Provide the [X, Y] coordinate of the cell's center where the given text is located.  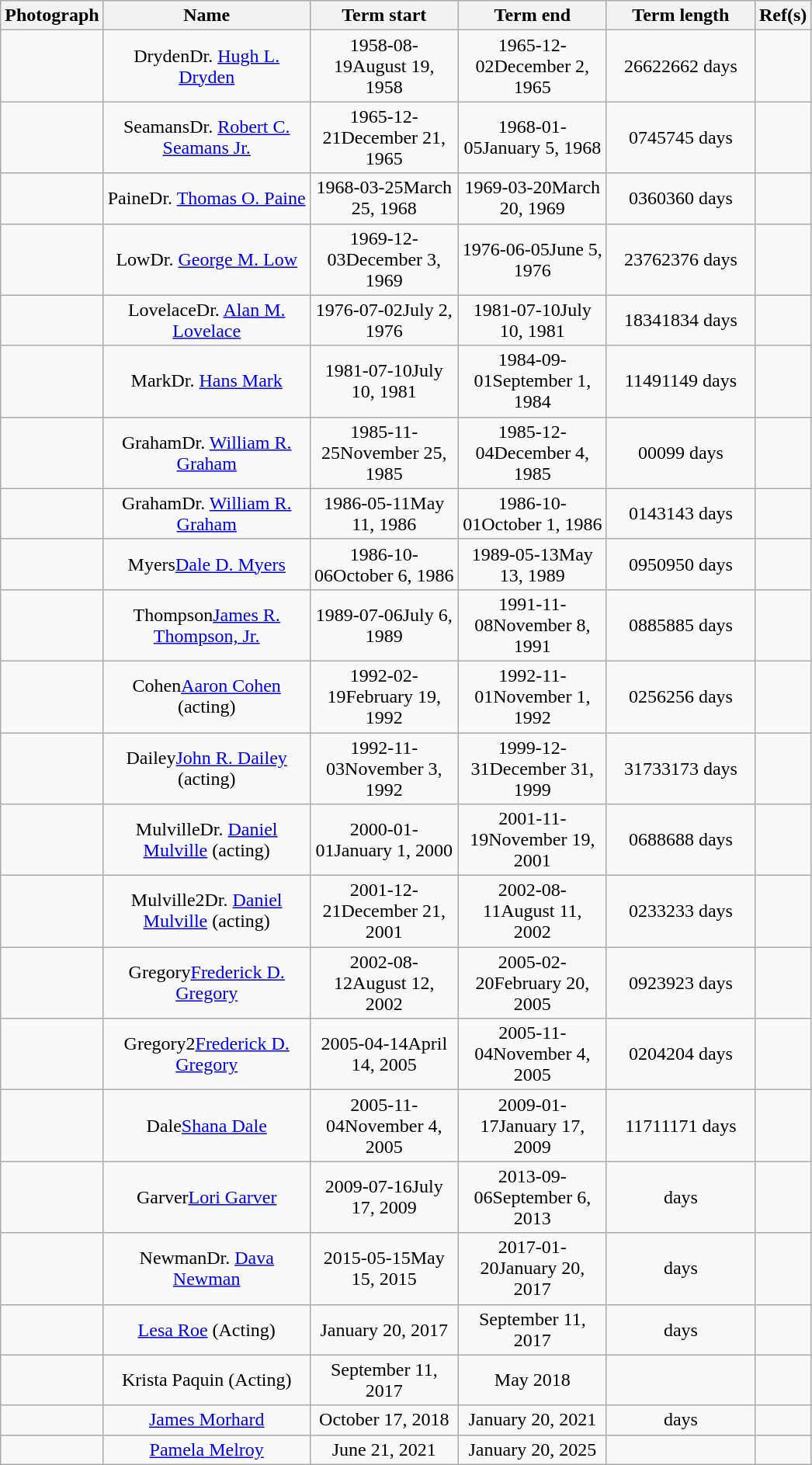
1986-10-01October 1, 1986 [533, 514]
1965-12-21December 21, 1965 [383, 137]
SeamansDr. Robert C. Seamans Jr. [206, 137]
2017-01-20January 20, 2017 [533, 1269]
LowDr. George M. Low [206, 259]
1989-07-06July 6, 1989 [383, 625]
1992-11-03November 3, 1992 [383, 769]
Photograph [52, 16]
October 17, 2018 [383, 1420]
26622662 days [680, 66]
23762376 days [680, 259]
GarverLori Garver [206, 1197]
0688688 days [680, 840]
1999-12-31December 31, 1999 [533, 769]
Pamela Melroy [206, 1449]
0204204 days [680, 1054]
0256256 days [680, 696]
1965-12-02December 2, 1965 [533, 66]
00099 days [680, 453]
Krista Paquin (Acting) [206, 1380]
0233233 days [680, 911]
June 21, 2021 [383, 1449]
Term end [533, 16]
2009-07-16July 17, 2009 [383, 1197]
PaineDr. Thomas O. Paine [206, 199]
18341834 days [680, 320]
0923923 days [680, 983]
2013-09-06September 6, 2013 [533, 1197]
James Morhard [206, 1420]
0745745 days [680, 137]
0143143 days [680, 514]
0950950 days [680, 564]
ThompsonJames R. Thompson, Jr. [206, 625]
January 20, 2017 [383, 1329]
1989-05-13May 13, 1989 [533, 564]
1991-11-08November 8, 1991 [533, 625]
NewmanDr. Dava Newman [206, 1269]
1969-12-03December 3, 1969 [383, 259]
11711171 days [680, 1126]
1968-03-25March 25, 1968 [383, 199]
1968-01-05January 5, 1968 [533, 137]
January 20, 2021 [533, 1420]
2005-02-20February 20, 2005 [533, 983]
0885885 days [680, 625]
Term start [383, 16]
1984-09-01September 1, 1984 [533, 381]
Mulville2Dr. Daniel Mulville (acting) [206, 911]
Gregory2Frederick D. Gregory [206, 1054]
Lesa Roe (Acting) [206, 1329]
Term length [680, 16]
MarkDr. Hans Mark [206, 381]
2001-12-21December 21, 2001 [383, 911]
1969-03-20March 20, 1969 [533, 199]
1992-11-01November 1, 1992 [533, 696]
1958-08-19August 19, 1958 [383, 66]
2009-01-17January 17, 2009 [533, 1126]
1976-07-02July 2, 1976 [383, 320]
1986-10-06October 6, 1986 [383, 564]
11491149 days [680, 381]
May 2018 [533, 1380]
January 20, 2025 [533, 1449]
1986-05-11May 11, 1986 [383, 514]
MulvilleDr. Daniel Mulville (acting) [206, 840]
DaileyJohn R. Dailey (acting) [206, 769]
MyersDale D. Myers [206, 564]
2005-04-14April 14, 2005 [383, 1054]
1985-11-25November 25, 1985 [383, 453]
1992-02-19February 19, 1992 [383, 696]
1985-12-04December 4, 1985 [533, 453]
DrydenDr. Hugh L. Dryden [206, 66]
2001-11-19November 19, 2001 [533, 840]
0360360 days [680, 199]
2000-01-01January 1, 2000 [383, 840]
LovelaceDr. Alan M. Lovelace [206, 320]
2002-08-11August 11, 2002 [533, 911]
DaleShana Dale [206, 1126]
2002-08-12August 12, 2002 [383, 983]
1976-06-05June 5, 1976 [533, 259]
2015-05-15May 15, 2015 [383, 1269]
CohenAaron Cohen (acting) [206, 696]
Name [206, 16]
Ref(s) [783, 16]
GregoryFrederick D. Gregory [206, 983]
31733173 days [680, 769]
